Capture the cell that displays the provided text and extract its [x, y] central coordinate. 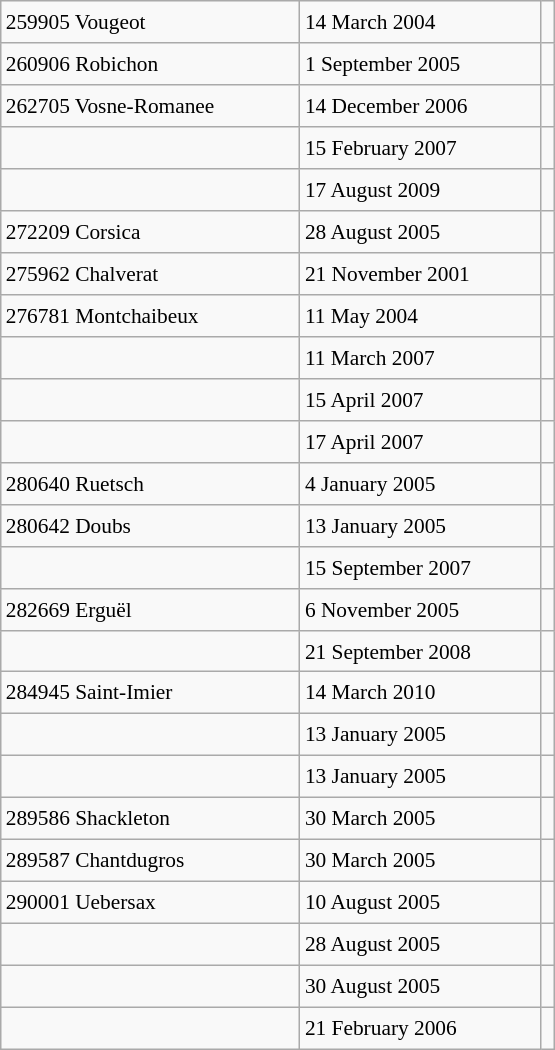
10 August 2005 [420, 903]
17 April 2007 [420, 441]
262705 Vosne-Romanee [150, 106]
6 November 2005 [420, 609]
21 September 2008 [420, 651]
4 January 2005 [420, 483]
14 March 2010 [420, 693]
289587 Chantdugros [150, 861]
17 August 2009 [420, 190]
14 December 2006 [420, 106]
272209 Corsica [150, 232]
290001 Uebersax [150, 903]
289586 Shackleton [150, 819]
259905 Vougeot [150, 22]
280640 Ruetsch [150, 483]
21 February 2006 [420, 1028]
21 November 2001 [420, 274]
284945 Saint-Imier [150, 693]
11 March 2007 [420, 358]
30 August 2005 [420, 986]
15 September 2007 [420, 567]
280642 Doubs [150, 525]
282669 Erguël [150, 609]
15 February 2007 [420, 148]
15 April 2007 [420, 399]
275962 Chalverat [150, 274]
11 May 2004 [420, 316]
276781 Montchaibeux [150, 316]
260906 Robichon [150, 64]
1 September 2005 [420, 64]
14 March 2004 [420, 22]
